Extract the (X, Y) coordinate from the center of the cell holding the provided text.  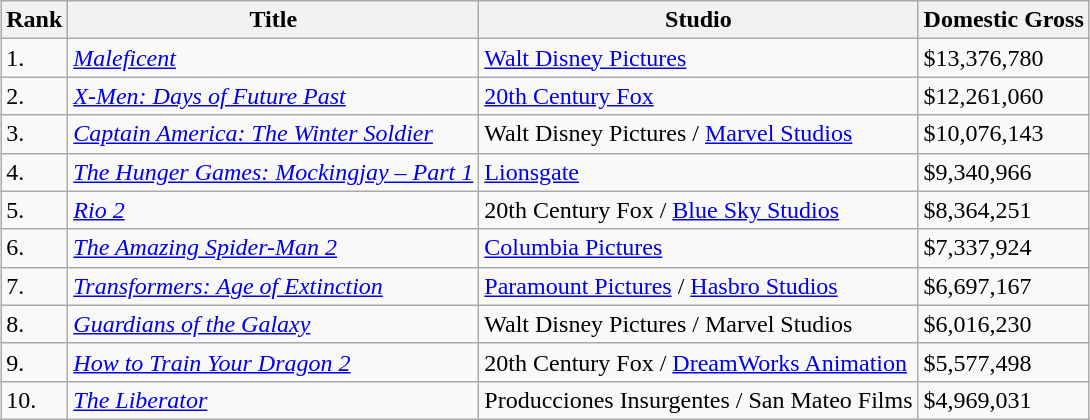
Title (274, 20)
$10,076,143 (1004, 134)
$8,364,251 (1004, 210)
1. (34, 58)
$5,577,498 (1004, 362)
Captain America: The Winter Soldier (274, 134)
$13,376,780 (1004, 58)
7. (34, 286)
Transformers: Age of Extinction (274, 286)
$4,969,031 (1004, 400)
$7,337,924 (1004, 248)
The Amazing Spider-Man 2 (274, 248)
20th Century Fox / Blue Sky Studios (698, 210)
4. (34, 172)
Walt Disney Pictures (698, 58)
$6,697,167 (1004, 286)
5. (34, 210)
Columbia Pictures (698, 248)
6. (34, 248)
20th Century Fox / DreamWorks Animation (698, 362)
Rio 2 (274, 210)
Rank (34, 20)
The Hunger Games: Mockingjay – Part 1 (274, 172)
8. (34, 324)
Producciones Insurgentes / San Mateo Films (698, 400)
The Liberator (274, 400)
How to Train Your Dragon 2 (274, 362)
Lionsgate (698, 172)
2. (34, 96)
Paramount Pictures / Hasbro Studios (698, 286)
3. (34, 134)
20th Century Fox (698, 96)
$6,016,230 (1004, 324)
10. (34, 400)
$12,261,060 (1004, 96)
X-Men: Days of Future Past (274, 96)
Maleficent (274, 58)
Studio (698, 20)
Guardians of the Galaxy (274, 324)
Domestic Gross (1004, 20)
$9,340,966 (1004, 172)
9. (34, 362)
